Search for the cell housing the specified text and yield its [x, y] center coordinate. 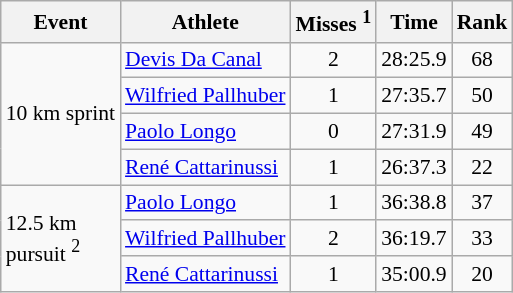
26:37.3 [414, 167]
12.5 km pursuit 2 [60, 238]
Athlete [206, 22]
28:25.9 [414, 60]
50 [482, 96]
36:38.8 [414, 203]
20 [482, 274]
0 [334, 132]
Time [414, 22]
27:35.7 [414, 96]
68 [482, 60]
49 [482, 132]
37 [482, 203]
Rank [482, 22]
Misses 1 [334, 22]
35:00.9 [414, 274]
36:19.7 [414, 239]
33 [482, 239]
27:31.9 [414, 132]
22 [482, 167]
10 km sprint [60, 113]
Devis Da Canal [206, 60]
Event [60, 22]
